Capture the cell that displays the provided text and extract its [X, Y] central coordinate. 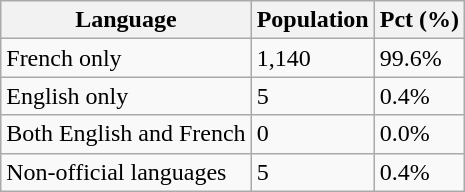
99.6% [419, 58]
1,140 [312, 58]
French only [126, 58]
English only [126, 96]
Non-official languages [126, 172]
Pct (%) [419, 20]
Both English and French [126, 134]
0.0% [419, 134]
0 [312, 134]
Language [126, 20]
Population [312, 20]
